Pinpoint the cell where the given text exists, returning its [x, y] midpoint coordinate. 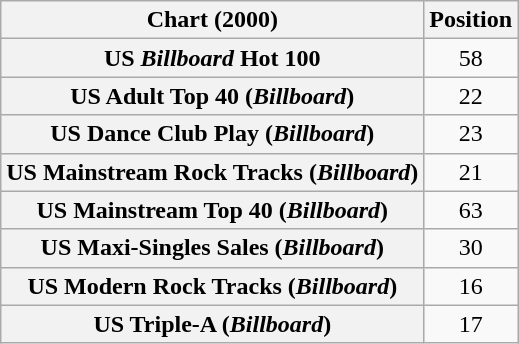
22 [471, 96]
58 [471, 58]
Position [471, 20]
US Triple-A (Billboard) [212, 324]
63 [471, 210]
21 [471, 172]
US Maxi-Singles Sales (Billboard) [212, 248]
US Modern Rock Tracks (Billboard) [212, 286]
US Billboard Hot 100 [212, 58]
17 [471, 324]
US Adult Top 40 (Billboard) [212, 96]
16 [471, 286]
US Mainstream Rock Tracks (Billboard) [212, 172]
US Dance Club Play (Billboard) [212, 134]
US Mainstream Top 40 (Billboard) [212, 210]
23 [471, 134]
Chart (2000) [212, 20]
30 [471, 248]
